Find where the given text appears and provide that cell's center as (X, Y) coordinate. 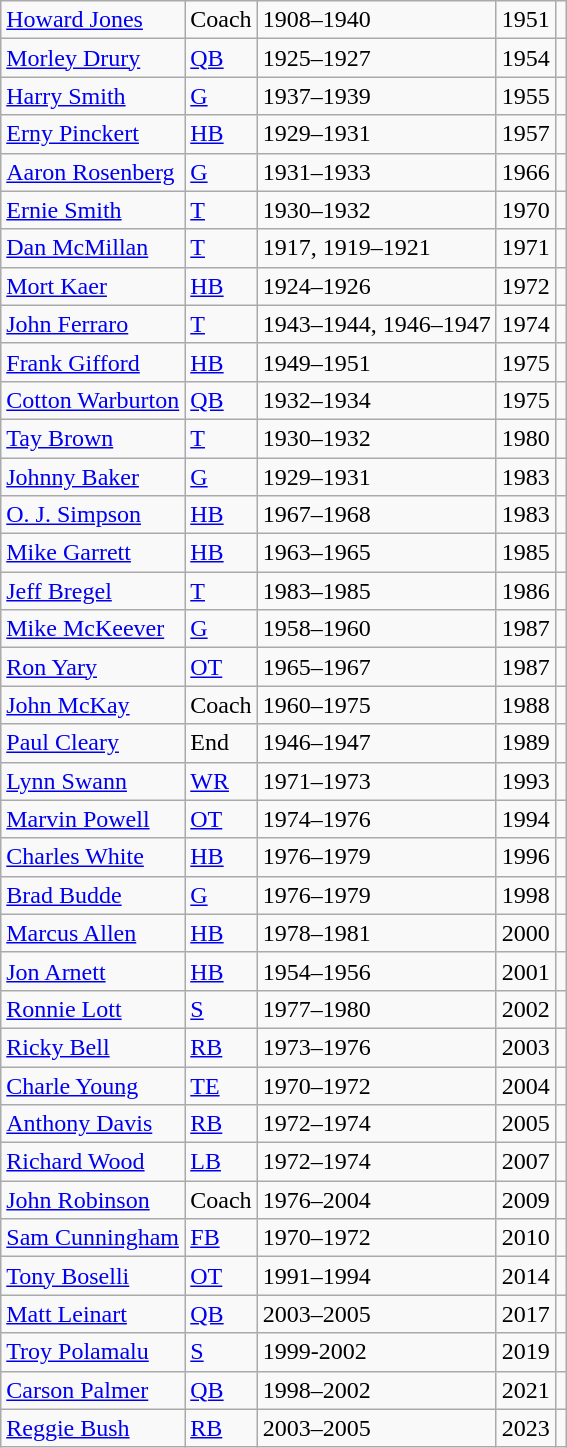
1994 (526, 819)
Richard Wood (93, 1162)
2009 (526, 1200)
Ron Yary (93, 667)
1957 (526, 134)
FB (221, 1238)
Reggie Bush (93, 1428)
Frank Gifford (93, 362)
Charles White (93, 857)
1991–1994 (376, 1276)
1988 (526, 705)
John McKay (93, 705)
1946–1947 (376, 743)
Howard Jones (93, 20)
1958–1960 (376, 629)
Mike McKeever (93, 629)
1917, 1919–1921 (376, 248)
Ricky Bell (93, 1047)
1983–1985 (376, 591)
Jon Arnett (93, 971)
2004 (526, 1085)
2007 (526, 1162)
1963–1965 (376, 553)
Ernie Smith (93, 210)
Marvin Powell (93, 819)
2005 (526, 1124)
Marcus Allen (93, 933)
1985 (526, 553)
Jeff Bregel (93, 591)
WR (221, 781)
1972 (526, 286)
1986 (526, 591)
Anthony Davis (93, 1124)
1996 (526, 857)
Troy Polamalu (93, 1352)
2002 (526, 1009)
2010 (526, 1238)
Johnny Baker (93, 477)
1924–1926 (376, 286)
1967–1968 (376, 515)
1974–1976 (376, 819)
1931–1933 (376, 172)
1977–1980 (376, 1009)
2019 (526, 1352)
Charle Young (93, 1085)
1966 (526, 172)
Cotton Warburton (93, 400)
1951 (526, 20)
1998–2002 (376, 1390)
1978–1981 (376, 933)
1937–1939 (376, 96)
Mort Kaer (93, 286)
Mike Garrett (93, 553)
1974 (526, 324)
End (221, 743)
Aaron Rosenberg (93, 172)
1949–1951 (376, 362)
Lynn Swann (93, 781)
1965–1967 (376, 667)
1955 (526, 96)
1971 (526, 248)
1954–1956 (376, 971)
1908–1940 (376, 20)
1973–1976 (376, 1047)
Ronnie Lott (93, 1009)
Brad Budde (93, 895)
Carson Palmer (93, 1390)
1960–1975 (376, 705)
2000 (526, 933)
1971–1973 (376, 781)
Erny Pinckert (93, 134)
1925–1927 (376, 58)
2001 (526, 971)
John Ferraro (93, 324)
1989 (526, 743)
LB (221, 1162)
Sam Cunningham (93, 1238)
1976–2004 (376, 1200)
Tay Brown (93, 438)
O. J. Simpson (93, 515)
TE (221, 1085)
1980 (526, 438)
2017 (526, 1314)
2003 (526, 1047)
Harry Smith (93, 96)
Matt Leinart (93, 1314)
1999-2002 (376, 1352)
1954 (526, 58)
1932–1934 (376, 400)
Paul Cleary (93, 743)
John Robinson (93, 1200)
1943–1944, 1946–1947 (376, 324)
Morley Drury (93, 58)
1998 (526, 895)
1993 (526, 781)
2021 (526, 1390)
Tony Boselli (93, 1276)
2023 (526, 1428)
Dan McMillan (93, 248)
2014 (526, 1276)
1970 (526, 210)
